From the cell containing the given text, extract its center point as (x, y) coordinate. 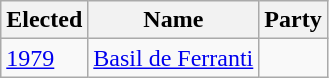
Basil de Ferranti (174, 58)
Elected (44, 20)
1979 (44, 58)
Party (293, 20)
Name (174, 20)
